Determine the (x, y) coordinate at the center of the cell enclosing the given text.  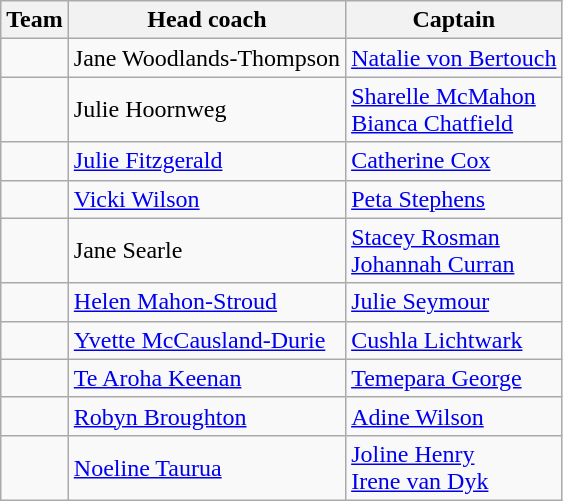
Noeline Taurua (206, 468)
Sharelle McMahonBianca Chatfield (454, 110)
Julie Fitzgerald (206, 161)
Stacey RosmanJohannah Curran (454, 250)
Head coach (206, 20)
Captain (454, 20)
Jane Woodlands-Thompson (206, 58)
Vicki Wilson (206, 199)
Adine Wilson (454, 416)
Cushla Lichtwark (454, 340)
Te Aroha Keenan (206, 378)
Helen Mahon-Stroud (206, 302)
Team (35, 20)
Catherine Cox (454, 161)
Peta Stephens (454, 199)
Julie Hoornweg (206, 110)
Robyn Broughton (206, 416)
Temepara George (454, 378)
Jane Searle (206, 250)
Julie Seymour (454, 302)
Yvette McCausland-Durie (206, 340)
Joline HenryIrene van Dyk (454, 468)
Natalie von Bertouch (454, 58)
